Find where the given text appears and provide that cell's center as [X, Y] coordinate. 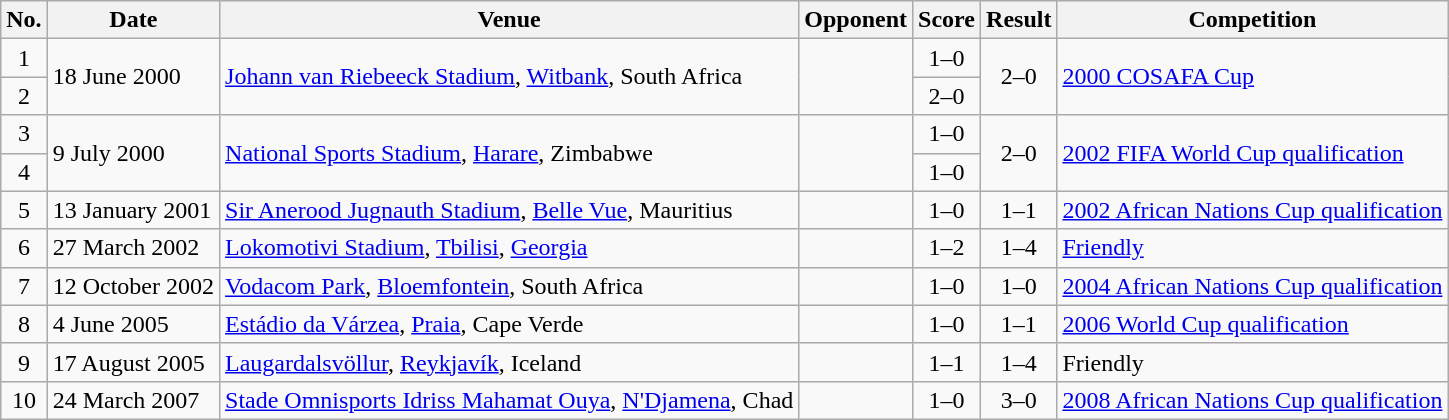
2002 FIFA World Cup qualification [1252, 153]
Johann van Riebeeck Stadium, Witbank, South Africa [510, 77]
7 [24, 286]
5 [24, 210]
Opponent [856, 20]
9 July 2000 [133, 153]
2008 African Nations Cup qualification [1252, 400]
National Sports Stadium, Harare, Zimbabwe [510, 153]
12 October 2002 [133, 286]
Score [947, 20]
1–2 [947, 248]
3–0 [1019, 400]
Result [1019, 20]
17 August 2005 [133, 362]
13 January 2001 [133, 210]
27 March 2002 [133, 248]
3 [24, 134]
Competition [1252, 20]
Venue [510, 20]
10 [24, 400]
Date [133, 20]
Sir Anerood Jugnauth Stadium, Belle Vue, Mauritius [510, 210]
Lokomotivi Stadium, Tbilisi, Georgia [510, 248]
Laugardalsvöllur, Reykjavík, Iceland [510, 362]
2000 COSAFA Cup [1252, 77]
2004 African Nations Cup qualification [1252, 286]
2002 African Nations Cup qualification [1252, 210]
6 [24, 248]
4 June 2005 [133, 324]
Estádio da Várzea, Praia, Cape Verde [510, 324]
4 [24, 172]
Vodacom Park, Bloemfontein, South Africa [510, 286]
18 June 2000 [133, 77]
No. [24, 20]
9 [24, 362]
24 March 2007 [133, 400]
1 [24, 58]
2 [24, 96]
Stade Omnisports Idriss Mahamat Ouya, N'Djamena, Chad [510, 400]
2006 World Cup qualification [1252, 324]
8 [24, 324]
